Capture the cell that displays the provided text and extract its [X, Y] central coordinate. 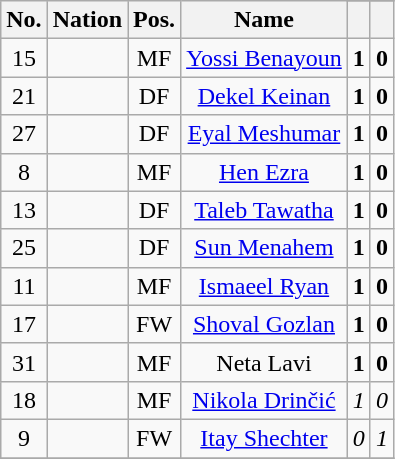
Neta Lavi [264, 362]
17 [24, 324]
18 [24, 400]
8 [24, 172]
11 [24, 286]
Nikola Drinčić [264, 400]
27 [24, 134]
Shoval Gozlan [264, 324]
Yossi Benayoun [264, 58]
Ismaeel Ryan [264, 286]
25 [24, 248]
Name [264, 20]
Nation [87, 20]
Sun Menahem [264, 248]
21 [24, 96]
No. [24, 20]
Itay Shechter [264, 438]
9 [24, 438]
Dekel Keinan [264, 96]
15 [24, 58]
Hen Ezra [264, 172]
13 [24, 210]
Pos. [154, 20]
Eyal Meshumar [264, 134]
31 [24, 362]
Taleb Tawatha [264, 210]
